Output the (X, Y) coordinate of the center of the cell containing the given text.  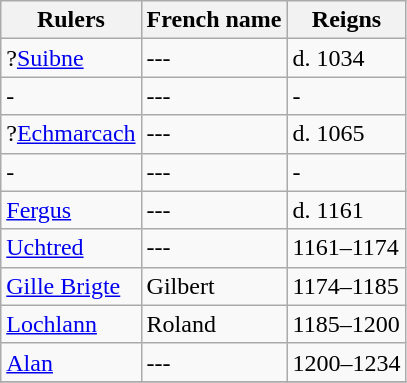
d. 1034 (346, 58)
1174–1185 (346, 286)
Alan (71, 362)
1185–1200 (346, 324)
d. 1161 (346, 210)
Gilbert (214, 286)
Fergus (71, 210)
French name (214, 20)
Rulers (71, 20)
?Echmarcach (71, 134)
Lochlann (71, 324)
1200–1234 (346, 362)
d. 1065 (346, 134)
Uchtred (71, 248)
?Suibne (71, 58)
Roland (214, 324)
1161–1174 (346, 248)
Gille Brigte (71, 286)
Reigns (346, 20)
